For the text-containing cell, return its midpoint in (x, y) coordinate format. 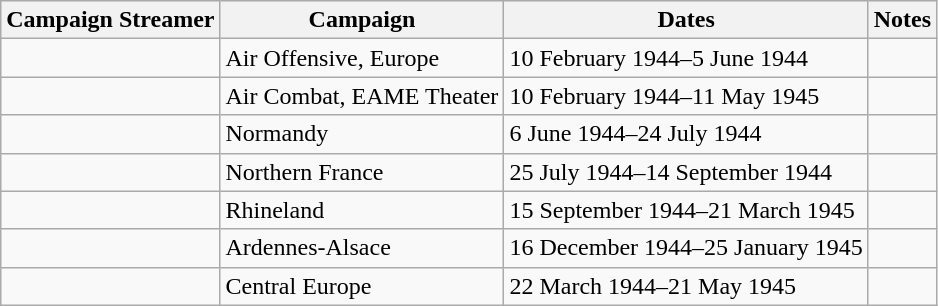
Rhineland (362, 210)
Campaign (362, 20)
Dates (686, 20)
Air Offensive, Europe (362, 58)
25 July 1944–14 September 1944 (686, 172)
Normandy (362, 134)
Notes (902, 20)
15 September 1944–21 March 1945 (686, 210)
Air Combat, EAME Theater (362, 96)
Central Europe (362, 286)
16 December 1944–25 January 1945 (686, 248)
Ardennes-Alsace (362, 248)
22 March 1944–21 May 1945 (686, 286)
10 February 1944–5 June 1944 (686, 58)
Northern France (362, 172)
6 June 1944–24 July 1944 (686, 134)
10 February 1944–11 May 1945 (686, 96)
Campaign Streamer (110, 20)
